From the cell containing the given text, extract its center point as (X, Y) coordinate. 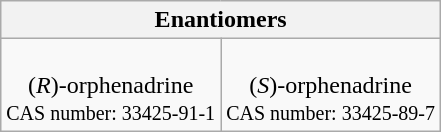
(R)-orphenadrine CAS number: 33425-91-1 (111, 85)
(S)-orphenadrine CAS number: 33425-89-7 (331, 85)
Enantiomers (221, 20)
